From the cell containing the given text, extract its center point as (X, Y) coordinate. 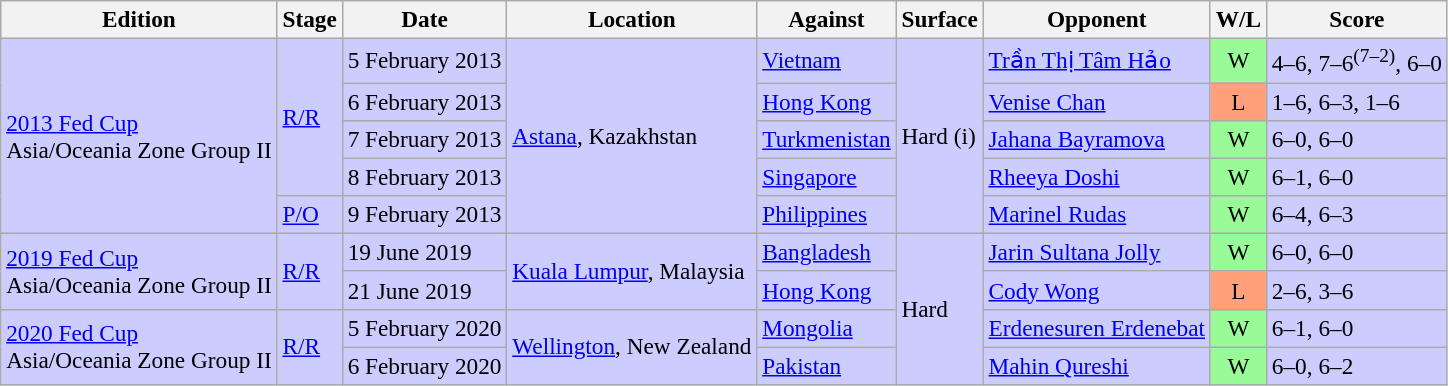
Mahin Qureshi (1096, 366)
19 June 2019 (424, 252)
Singapore (826, 177)
7 February 2013 (424, 139)
Astana, Kazakhstan (632, 136)
Hard (i) (940, 136)
2020 Fed Cup Asia/Oceania Zone Group II (139, 347)
Jahana Bayramova (1096, 139)
5 February 2013 (424, 60)
5 February 2020 (424, 328)
Bangladesh (826, 252)
1–6, 6–3, 1–6 (1356, 101)
Kuala Lumpur, Malaysia (632, 271)
Mongolia (826, 328)
2013 Fed Cup Asia/Oceania Zone Group II (139, 136)
9 February 2013 (424, 214)
8 February 2013 (424, 177)
Location (632, 19)
Erdenesuren Erdenebat (1096, 328)
Philippines (826, 214)
Jarin Sultana Jolly (1096, 252)
Stage (310, 19)
4–6, 7–6(7–2), 6–0 (1356, 60)
W/L (1238, 19)
6 February 2013 (424, 101)
Venise Chan (1096, 101)
Surface (940, 19)
2019 Fed Cup Asia/Oceania Zone Group II (139, 271)
6 February 2020 (424, 366)
Hard (940, 308)
Wellington, New Zealand (632, 347)
6–0, 6–2 (1356, 366)
Date (424, 19)
Turkmenistan (826, 139)
Against (826, 19)
2–6, 3–6 (1356, 290)
P/O (310, 214)
Trần Thị Tâm Hảo (1096, 60)
Rheeya Doshi (1096, 177)
Vietnam (826, 60)
6–4, 6–3 (1356, 214)
21 June 2019 (424, 290)
Marinel Rudas (1096, 214)
Score (1356, 19)
Edition (139, 19)
Opponent (1096, 19)
Cody Wong (1096, 290)
Pakistan (826, 366)
